Provide the (X, Y) coordinate of the cell's center where the given text is located.  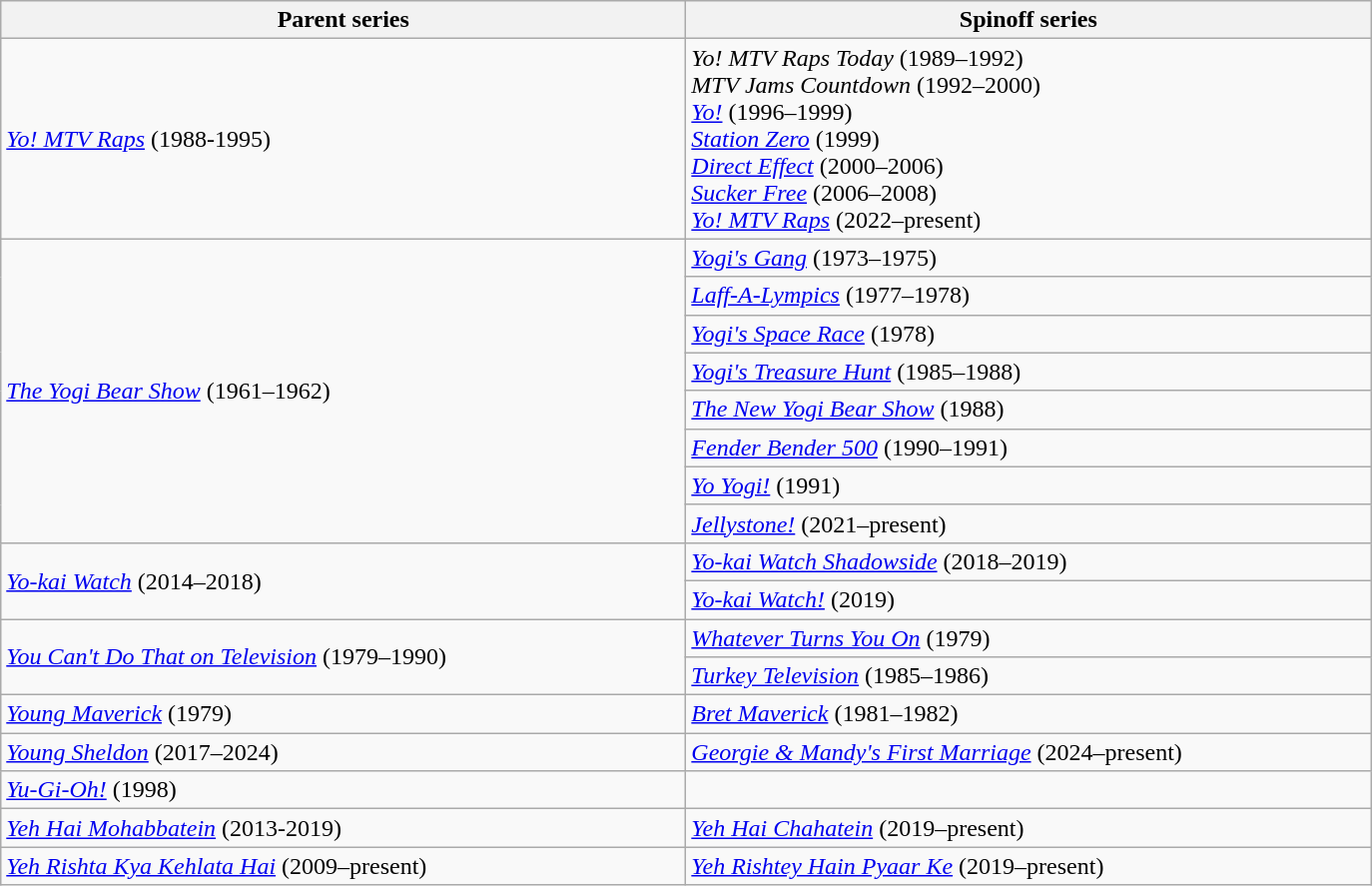
Bret Maverick (1981–1982) (1029, 714)
Yogi's Gang (1973–1975) (1029, 258)
Yogi's Space Race (1978) (1029, 334)
Yu-Gi-Oh! (1998) (343, 790)
Yo-kai Watch (2014–2018) (343, 580)
Jellystone! (2021–present) (1029, 523)
The Yogi Bear Show (1961–1962) (343, 391)
Laff-A-Lympics (1977–1978) (1029, 296)
The New Yogi Bear Show (1988) (1029, 410)
Whatever Turns You On (1979) (1029, 638)
Fender Bender 500 (1990–1991) (1029, 447)
Yeh Hai Chahatein (2019–present) (1029, 828)
Turkey Television (1985–1986) (1029, 676)
Young Sheldon (2017–2024) (343, 752)
Yo! MTV Raps (1988-1995) (343, 139)
Georgie & Mandy's First Marriage (2024–present) (1029, 752)
You Can't Do That on Television (1979–1990) (343, 657)
Yo-kai Watch! (2019) (1029, 599)
Spinoff series (1029, 20)
Parent series (343, 20)
Yo-kai Watch Shadowside (2018–2019) (1029, 561)
Yeh Rishta Kya Kehlata Hai (2009–present) (343, 866)
Young Maverick (1979) (343, 714)
Yo Yogi! (1991) (1029, 485)
Yeh Hai Mohabbatein (2013-2019) (343, 828)
Yeh Rishtey Hain Pyaar Ke (2019–present) (1029, 866)
Yogi's Treasure Hunt (1985–1988) (1029, 372)
